Detect which cell encompasses the target text, then output its (X, Y) center coordinate. 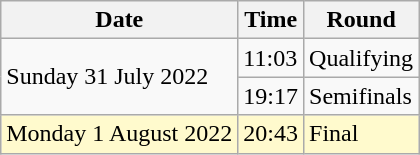
Sunday 31 July 2022 (120, 77)
Final (362, 134)
Monday 1 August 2022 (120, 134)
Time (271, 20)
Date (120, 20)
19:17 (271, 96)
Semifinals (362, 96)
Round (362, 20)
Qualifying (362, 58)
11:03 (271, 58)
20:43 (271, 134)
